Provide the [x, y] coordinate of the cell's center where the given text is located.  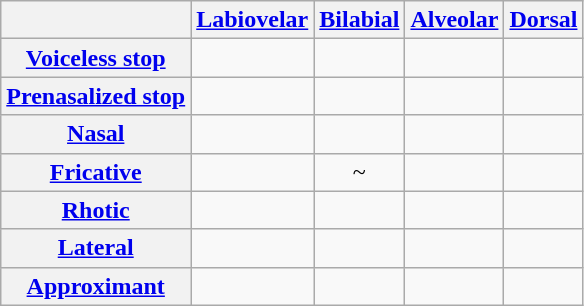
Bilabial [360, 20]
Prenasalized stop [96, 96]
Alveolar [454, 20]
Fricative [96, 172]
Approximant [96, 286]
Labiovelar [252, 20]
Rhotic [96, 210]
Lateral [96, 248]
~ [360, 172]
Voiceless stop [96, 58]
Nasal [96, 134]
Dorsal [544, 20]
